Pinpoint the cell where the given text exists, returning its [x, y] midpoint coordinate. 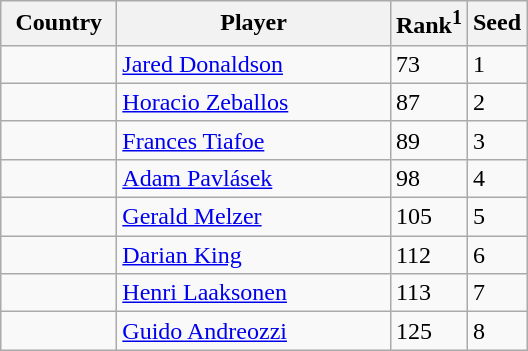
Horacio Zeballos [254, 102]
1 [496, 64]
Frances Tiafoe [254, 140]
125 [428, 331]
Seed [496, 24]
87 [428, 102]
89 [428, 140]
113 [428, 293]
Adam Pavlásek [254, 178]
4 [496, 178]
8 [496, 331]
2 [496, 102]
Country [59, 24]
98 [428, 178]
Gerald Melzer [254, 217]
Player [254, 24]
7 [496, 293]
Guido Andreozzi [254, 331]
Rank1 [428, 24]
Darian King [254, 255]
6 [496, 255]
5 [496, 217]
73 [428, 64]
105 [428, 217]
112 [428, 255]
3 [496, 140]
Henri Laaksonen [254, 293]
Jared Donaldson [254, 64]
